Pinpoint the cell where the given text exists, returning its [X, Y] midpoint coordinate. 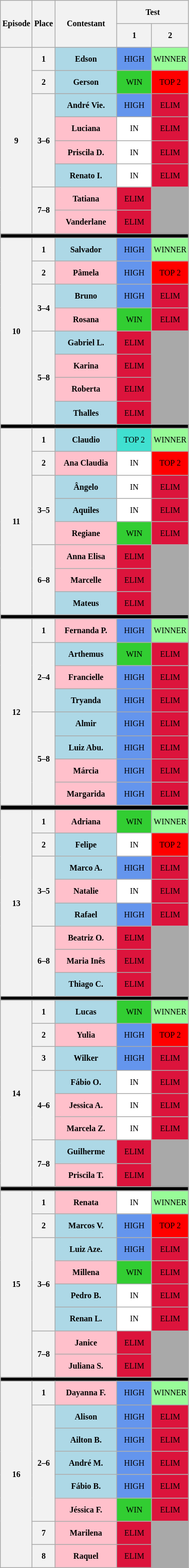
7 [44, 1533]
Karina [86, 366]
Gabriel L. [86, 342]
Mateus [86, 603]
Fábio B. [86, 1486]
Bruno [86, 296]
Priscila T. [86, 1175]
Luiz Aze. [86, 1249]
Renan L. [86, 1319]
3–4 [44, 307]
Renata [86, 1202]
Claudio [86, 440]
Thiago C. [86, 984]
Lucas [86, 1011]
Millena [86, 1272]
Test [153, 11]
2–6 [44, 1463]
Marcos V. [86, 1225]
16 [16, 1474]
André M. [86, 1463]
8 [44, 1556]
Contestant [86, 24]
9 [16, 140]
Alison [86, 1416]
Marcelle [86, 580]
Tryanda [86, 700]
Jéssica F. [86, 1509]
Rosana [86, 319]
10 [16, 331]
4–6 [44, 1105]
Regiane [86, 532]
Fernanda P. [86, 630]
Beatriz O. [86, 937]
Pedro B. [86, 1295]
Francielle [86, 677]
Ana Claudia [86, 463]
Vanderlane [86, 222]
Yulia [86, 1035]
15 [16, 1284]
Raquel [86, 1556]
Rafael [86, 914]
Salvador [86, 249]
Marco A. [86, 868]
11 [16, 521]
Arthemus [86, 654]
Margarida [86, 794]
Luiz Abu. [86, 747]
Jessica A. [86, 1105]
Fábio O. [86, 1081]
Pâmela [86, 272]
André Vie. [86, 105]
Roberta [86, 389]
Gerson [86, 82]
Wilker [86, 1058]
3 [44, 1058]
Aquiles [86, 510]
Tatiana [86, 198]
Felipe [86, 844]
Marilena [86, 1533]
Guilherme [86, 1151]
Almir [86, 724]
Edson [86, 59]
2–4 [44, 677]
Anna Elisa [86, 556]
Natalie [86, 891]
Priscila D. [86, 152]
Thalles [86, 412]
Ailton B. [86, 1439]
Marcela Z. [86, 1128]
Janice [86, 1342]
14 [16, 1094]
13 [16, 902]
Luciana [86, 128]
12 [16, 712]
Maria Inês [86, 961]
Dayanna F. [86, 1393]
Márcia [86, 770]
Episode [16, 24]
Renato I. [86, 175]
Juliana S. [86, 1365]
Place [44, 24]
Ângelo [86, 486]
Adriana [86, 821]
